Capture the cell that displays the provided text and extract its (x, y) central coordinate. 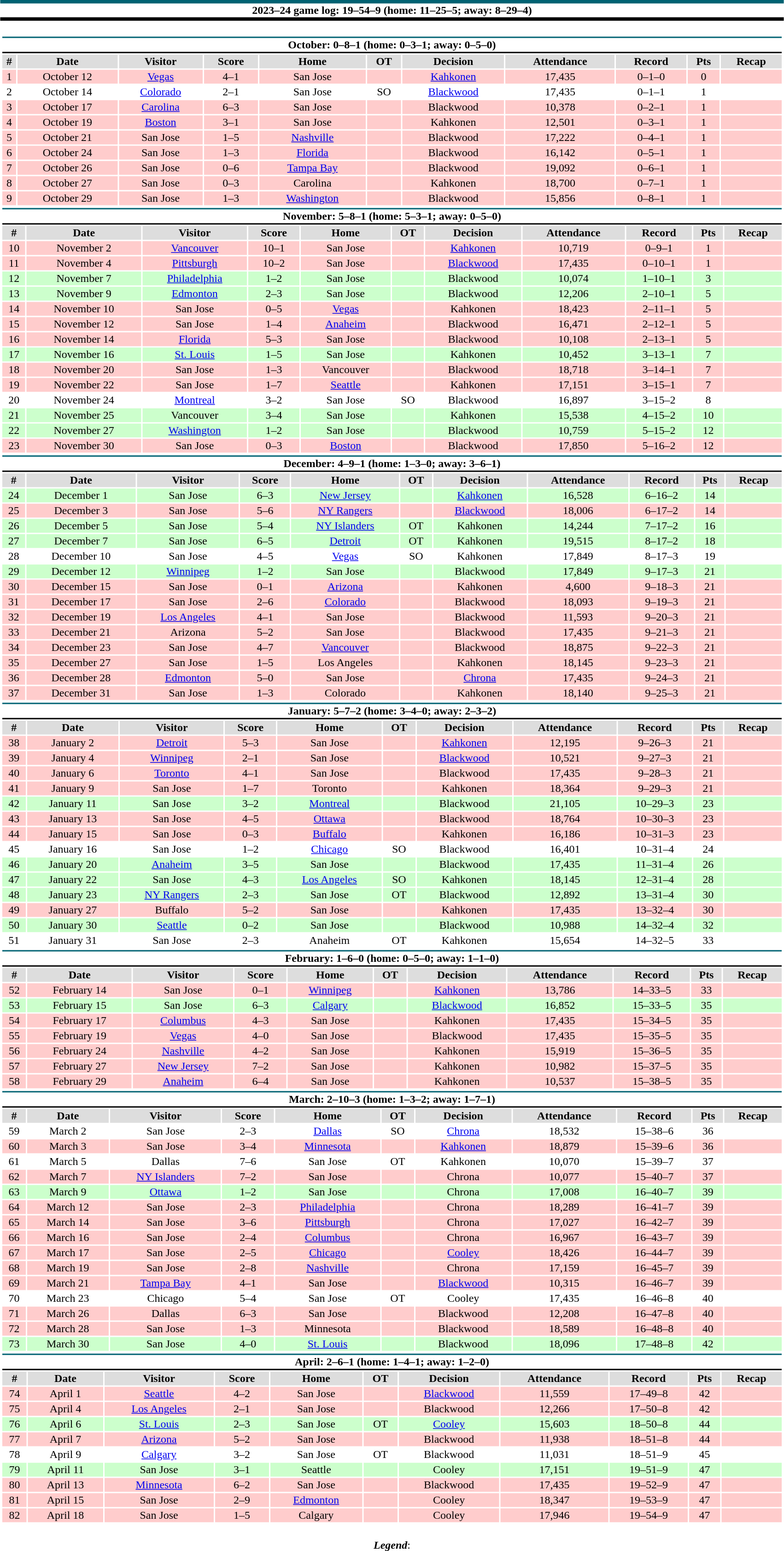
18,006 (578, 511)
October 19 (67, 122)
November 10 (84, 309)
18,700 (560, 183)
November 30 (84, 445)
27 (14, 541)
10,315 (564, 1283)
11–31–4 (655, 865)
April 9 (65, 1454)
31 (14, 602)
0–6 (231, 168)
9–17–3 (661, 572)
November 25 (84, 415)
9–23–3 (661, 663)
0–9–1 (659, 248)
January 15 (73, 834)
March 17 (68, 1253)
18,764 (565, 819)
16,528 (578, 495)
14–32–4 (655, 925)
2 (9, 92)
November 9 (84, 293)
69 (14, 1283)
February 24 (79, 1051)
74 (14, 1393)
March 12 (68, 1207)
16,967 (564, 1238)
1–4 (274, 324)
March 23 (68, 1299)
4 (9, 122)
April 18 (65, 1515)
18,423 (573, 309)
6–5 (265, 541)
16–46–8 (655, 1299)
3–15–2 (659, 400)
10,537 (560, 1081)
10–29–3 (655, 804)
15–39–7 (655, 1161)
79 (14, 1470)
19,515 (578, 541)
16,471 (573, 324)
9–22–3 (661, 647)
9–29–3 (655, 788)
19–52–9 (649, 1485)
2–4 (248, 1238)
January 4 (73, 758)
16–40–7 (655, 1192)
13 (14, 293)
16,897 (573, 400)
15–39–6 (655, 1147)
December 5 (81, 526)
8–17–2 (661, 541)
46 (14, 865)
April 13 (65, 1485)
76 (14, 1424)
0–5–1 (651, 152)
18,140 (578, 693)
12,501 (560, 122)
October 26 (67, 168)
10,452 (573, 354)
3–15–1 (659, 385)
9–18–3 (661, 586)
15–40–7 (655, 1177)
16–45–7 (655, 1268)
10,719 (573, 248)
November 22 (84, 385)
January 11 (73, 804)
March 21 (68, 1283)
16,186 (565, 834)
December 28 (81, 678)
13,786 (560, 990)
53 (14, 1006)
10–31–3 (655, 834)
January 23 (73, 895)
December 21 (81, 632)
2023–24 game log: 19–54–9 (home: 11–25–5; away: 8–29–4) (392, 10)
25 (14, 511)
15,919 (560, 1051)
November 20 (84, 370)
15 (14, 324)
November 27 (84, 431)
9–25–3 (661, 693)
18,096 (564, 1344)
0–2 (251, 925)
5–15–2 (659, 431)
22 (14, 431)
4,600 (578, 586)
16–43–7 (655, 1238)
16–46–7 (655, 1283)
January 22 (73, 879)
November 16 (84, 354)
April 4 (65, 1409)
73 (14, 1344)
March 7 (68, 1177)
17,850 (573, 445)
6–17–2 (661, 511)
41 (14, 788)
18,875 (578, 647)
7–6 (248, 1161)
16,401 (565, 849)
March 2 (68, 1131)
October 12 (67, 77)
15,603 (555, 1424)
2–10–1 (659, 293)
December 23 (81, 647)
17,222 (560, 138)
2–11–1 (659, 309)
18,364 (565, 788)
March 9 (68, 1192)
3–5 (251, 865)
16–47–8 (655, 1313)
15–38–5 (651, 1081)
19,092 (560, 168)
18–51–9 (649, 1454)
10,070 (564, 1161)
5–6 (265, 511)
10,988 (565, 925)
11,559 (555, 1393)
0–5 (274, 309)
65 (14, 1222)
16–42–7 (655, 1222)
0–3–1 (651, 122)
4–7 (265, 647)
January 30 (73, 925)
15–38–6 (655, 1131)
15,856 (560, 199)
December 12 (81, 572)
60 (14, 1147)
63 (14, 1192)
2–6 (265, 602)
January 27 (73, 910)
February 14 (79, 990)
December 19 (81, 617)
December 31 (81, 693)
29 (14, 572)
20 (14, 400)
18,093 (578, 602)
January 16 (73, 849)
12,892 (565, 895)
January 9 (73, 788)
11 (14, 263)
50 (14, 925)
April 11 (65, 1470)
October 27 (67, 183)
78 (14, 1454)
December 10 (81, 556)
16,142 (560, 152)
8–17–3 (661, 556)
10,378 (560, 107)
February 27 (79, 1066)
77 (14, 1440)
November 4 (84, 263)
16–48–8 (655, 1329)
59 (14, 1131)
10,108 (573, 339)
15,538 (573, 415)
6–4 (261, 1081)
February 29 (79, 1081)
November: 5–8–1 (home: 5–3–1; away: 0–5–0) (392, 217)
17,946 (555, 1515)
0 (704, 77)
13–32–4 (655, 910)
3–13–1 (659, 354)
66 (14, 1238)
14–33–5 (651, 990)
12,195 (565, 743)
18,532 (564, 1131)
56 (14, 1051)
November 12 (84, 324)
November 2 (84, 248)
March 5 (68, 1161)
January 20 (73, 865)
12,206 (573, 293)
0–1–0 (651, 77)
9–21–3 (661, 632)
6–16–2 (661, 495)
81 (14, 1500)
17–48–8 (655, 1344)
16–41–7 (655, 1207)
April: 2–6–1 (home: 1–4–1; away: 1–2–0) (392, 1362)
10,759 (573, 431)
15,654 (565, 940)
80 (14, 1485)
17 (14, 354)
October 17 (67, 107)
February 17 (79, 1020)
9–27–3 (655, 758)
March 28 (68, 1329)
10,077 (564, 1177)
57 (14, 1066)
April 15 (65, 1500)
58 (14, 1081)
12–31–4 (655, 879)
15–36–5 (651, 1051)
18,589 (564, 1329)
51 (14, 940)
December 17 (81, 602)
18,426 (564, 1253)
9 (9, 199)
75 (14, 1409)
9–28–3 (655, 773)
November 24 (84, 400)
72 (14, 1329)
19–53–9 (649, 1500)
November 7 (84, 279)
December 3 (81, 511)
13–31–4 (655, 895)
9–19–3 (661, 602)
54 (14, 1020)
67 (14, 1253)
7–17–2 (661, 526)
52 (14, 990)
16,852 (560, 1006)
January 13 (73, 819)
October 29 (67, 199)
68 (14, 1268)
April 6 (65, 1424)
15–37–5 (651, 1066)
17,159 (564, 1268)
0–1–1 (651, 92)
January: 5–7–2 (home: 3–4–0; away: 2–3–2) (392, 711)
15–34–5 (651, 1020)
18,879 (564, 1147)
48 (14, 895)
10–1 (274, 248)
October 14 (67, 92)
3–6 (248, 1222)
82 (14, 1515)
October 21 (67, 138)
18–51–8 (649, 1440)
March: 2–10–3 (home: 1–3–2; away: 1–7–1) (392, 1099)
0–6–1 (651, 168)
March 3 (68, 1147)
January 2 (73, 743)
9–20–3 (661, 617)
2–12–1 (659, 324)
38 (14, 743)
2–9 (242, 1500)
0–8–1 (651, 199)
December 1 (81, 495)
11,938 (555, 1440)
49 (14, 910)
9–26–3 (655, 743)
October: 0–8–1 (home: 0–3–1; away: 0–5–0) (392, 45)
17,027 (564, 1222)
April 7 (65, 1440)
March 14 (68, 1222)
55 (14, 1036)
2–13–1 (659, 339)
January 6 (73, 773)
December 15 (81, 586)
10–30–3 (655, 819)
15–35–5 (651, 1036)
2–8 (248, 1268)
64 (14, 1207)
61 (14, 1161)
10–2 (274, 263)
71 (14, 1313)
18,347 (555, 1500)
16–44–7 (655, 1253)
3–14–1 (659, 370)
March 19 (68, 1268)
17–49–8 (649, 1393)
6 (9, 152)
34 (14, 647)
18,289 (564, 1207)
19–54–9 (649, 1515)
10,074 (573, 279)
1–10–1 (659, 279)
10,521 (565, 758)
March 26 (68, 1313)
19–51–9 (649, 1470)
February 15 (79, 1006)
April 1 (65, 1393)
February 19 (79, 1036)
15–33–5 (651, 1006)
0–2–1 (651, 107)
March 30 (68, 1344)
17–50–8 (649, 1409)
18,718 (573, 370)
December 7 (81, 541)
0–4–1 (651, 138)
January 31 (73, 940)
December: 4–9–1 (home: 1–3–0; away: 3–6–1) (392, 463)
9–24–3 (661, 678)
October 24 (67, 152)
11,031 (555, 1454)
0–10–1 (659, 263)
18–50–8 (649, 1424)
0–7–1 (651, 183)
December 27 (81, 663)
10–31–4 (655, 849)
12,208 (564, 1313)
21,105 (565, 804)
14,244 (578, 526)
14–32–5 (655, 940)
70 (14, 1299)
March 16 (68, 1238)
6–2 (242, 1485)
11,593 (578, 617)
12,266 (555, 1409)
62 (14, 1177)
17,008 (564, 1192)
4–15–2 (659, 415)
5–16–2 (659, 445)
10,982 (560, 1066)
43 (14, 819)
February: 1–6–0 (home: 0–5–0; away: 1–1–0) (392, 958)
2–5 (248, 1253)
5–0 (265, 678)
November 14 (84, 339)
